Extract the (x, y) coordinate from the center of the cell holding the provided text.  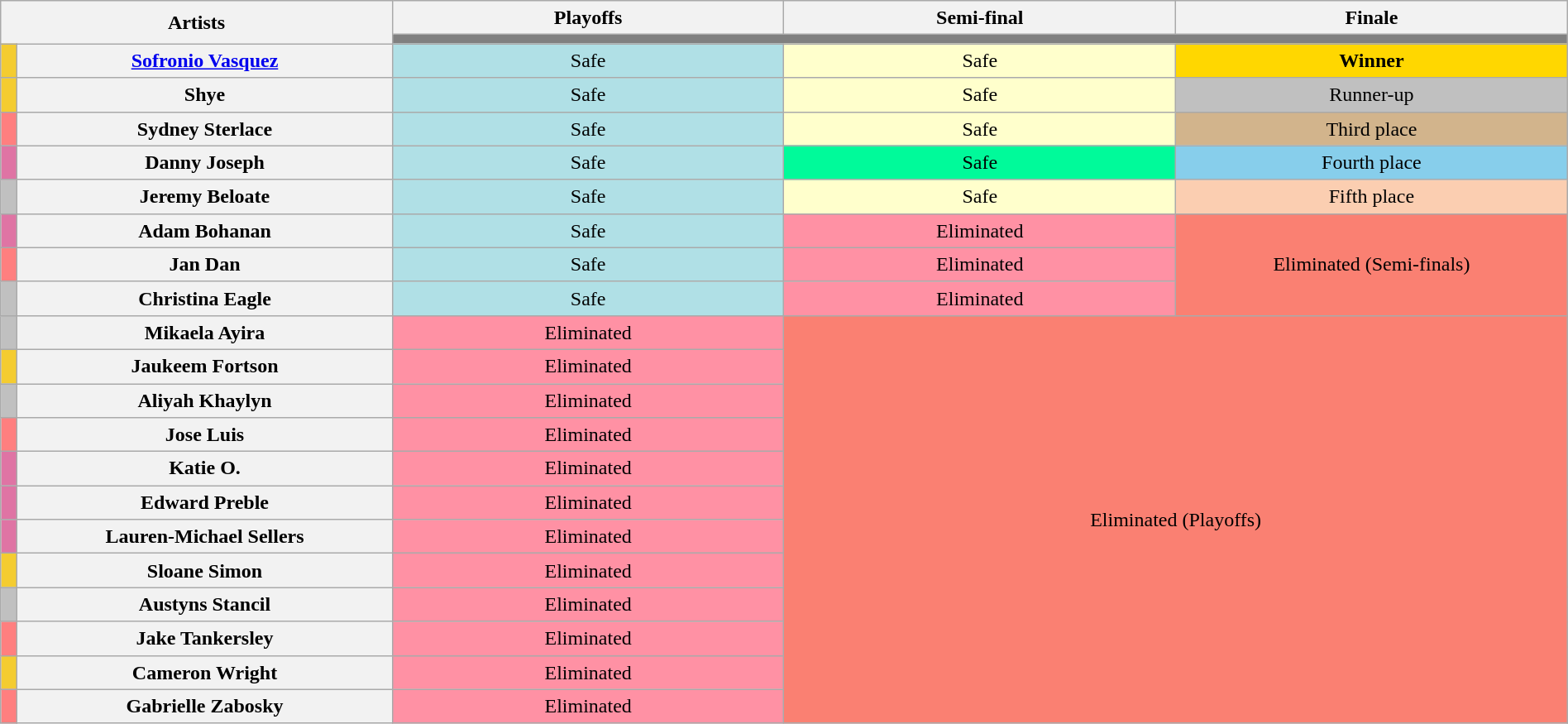
Gabrielle Zabosky (205, 707)
Jaukeem Fortson (205, 366)
Danny Joseph (205, 162)
Sofronio Vasquez (205, 61)
Jose Luis (205, 435)
Cameron Wright (205, 672)
Artists (197, 22)
Winner (1372, 61)
Fourth place (1372, 162)
Finale (1372, 18)
Playoffs (588, 18)
Sydney Sterlace (205, 129)
Jeremy Beloate (205, 197)
Lauren-Michael Sellers (205, 536)
Aliyah Khaylyn (205, 400)
Fifth place (1372, 197)
Runner-up (1372, 94)
Eliminated (Playoffs) (1176, 520)
Mikaela Ayira (205, 333)
Jake Tankersley (205, 639)
Adam Bohanan (205, 230)
Shye (205, 94)
Austyns Stancil (205, 604)
Sloane Simon (205, 571)
Semi-final (980, 18)
Christina Eagle (205, 298)
Katie O. (205, 468)
Third place (1372, 129)
Eliminated (Semi-finals) (1372, 265)
Edward Preble (205, 503)
Jan Dan (205, 265)
